Detect which cell encompasses the target text, then output its (x, y) center coordinate. 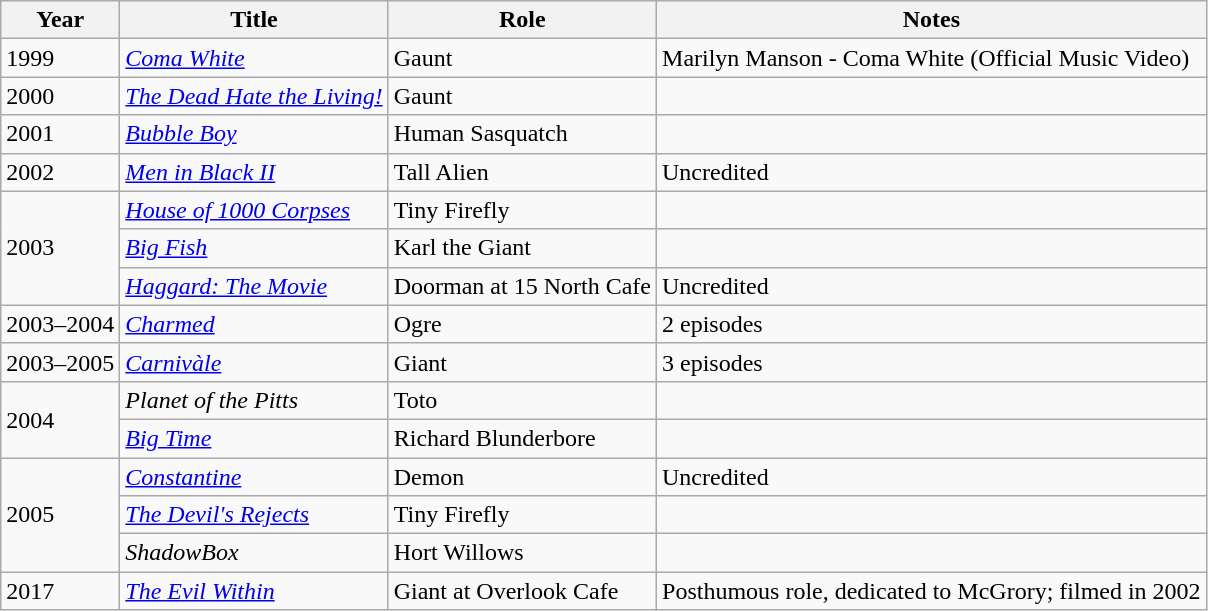
Year (60, 20)
2017 (60, 591)
Toto (522, 400)
ShadowBox (254, 553)
Big Fish (254, 248)
1999 (60, 58)
Carnivàle (254, 362)
Title (254, 20)
Doorman at 15 North Cafe (522, 286)
Constantine (254, 477)
3 episodes (932, 362)
Tall Alien (522, 172)
Planet of the Pitts (254, 400)
Richard Blunderbore (522, 438)
Notes (932, 20)
Karl the Giant (522, 248)
Haggard: The Movie (254, 286)
Giant (522, 362)
Giant at Overlook Cafe (522, 591)
Bubble Boy (254, 134)
Human Sasquatch (522, 134)
Charmed (254, 324)
The Evil Within (254, 591)
Coma White (254, 58)
Hort Willows (522, 553)
House of 1000 Corpses (254, 210)
2001 (60, 134)
The Devil's Rejects (254, 515)
Posthumous role, dedicated to McGrory; filmed in 2002 (932, 591)
Men in Black II (254, 172)
2003 (60, 248)
2005 (60, 515)
2 episodes (932, 324)
2000 (60, 96)
2004 (60, 419)
2003–2004 (60, 324)
2002 (60, 172)
Role (522, 20)
Ogre (522, 324)
Marilyn Manson - Coma White (Official Music Video) (932, 58)
Demon (522, 477)
Big Time (254, 438)
The Dead Hate the Living! (254, 96)
2003–2005 (60, 362)
